Find where the given text appears and provide that cell's center as [X, Y] coordinate. 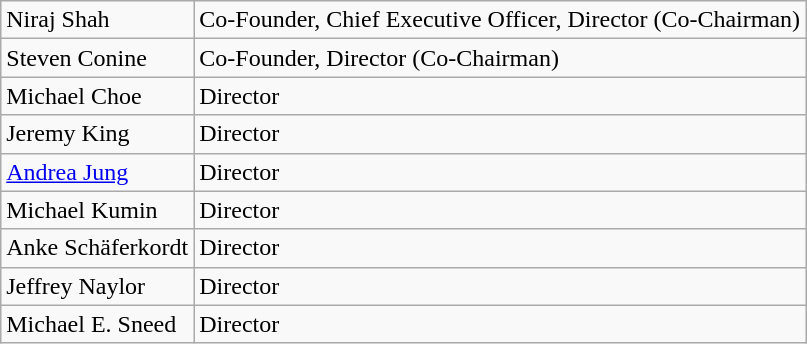
Co-Founder, Director (Co-Chairman) [500, 58]
Co-Founder, Chief Executive Officer, Director (Co-Chairman) [500, 20]
Jeffrey Naylor [98, 286]
Michael Kumin [98, 210]
Michael E. Sneed [98, 324]
Jeremy King [98, 134]
Niraj Shah [98, 20]
Anke Schäferkordt [98, 248]
Andrea Jung [98, 172]
Michael Choe [98, 96]
Steven Conine [98, 58]
